Determine the (x, y) coordinate at the center of the cell enclosing the given text.  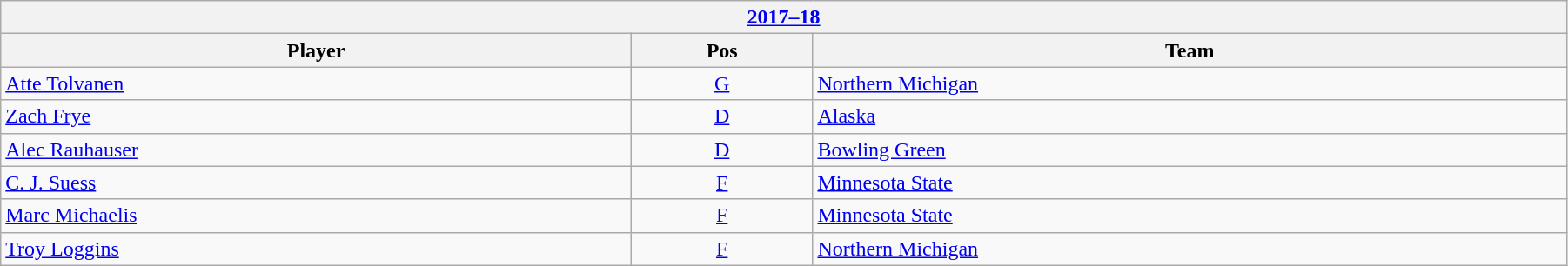
Alaska (1190, 116)
Zach Frye (317, 116)
Atte Tolvanen (317, 83)
Team (1190, 50)
C. J. Suess (317, 183)
Alec Rauhauser (317, 150)
Player (317, 50)
Marc Michaelis (317, 216)
Troy Loggins (317, 249)
Pos (721, 50)
Bowling Green (1190, 150)
2017–18 (784, 17)
G (721, 83)
